Locate the cell with the specified text and output its (X, Y) center coordinate. 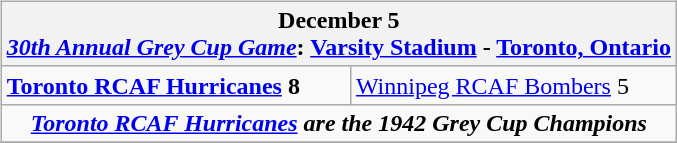
Toronto RCAF Hurricanes 8 (176, 85)
Toronto RCAF Hurricanes are the 1942 Grey Cup Champions (338, 123)
Winnipeg RCAF Bombers 5 (513, 85)
December 530th Annual Grey Cup Game: Varsity Stadium - Toronto, Ontario (338, 34)
